Scan for the cell matching the given text and deliver its (x, y) coordinate at center. 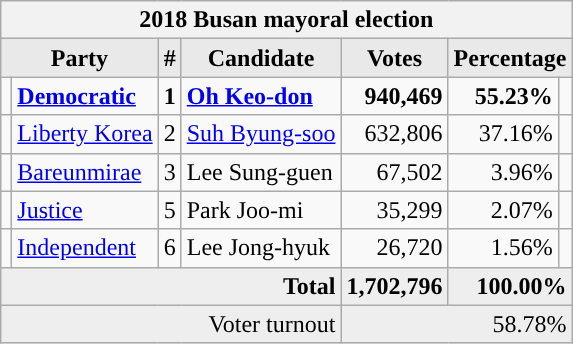
3 (170, 172)
5 (170, 210)
26,720 (394, 248)
Votes (394, 58)
Oh Keo-don (261, 96)
37.16% (503, 134)
58.78% (456, 324)
Democratic (85, 96)
Suh Byung-soo (261, 134)
1,702,796 (394, 286)
Party (80, 58)
632,806 (394, 134)
Percentage (510, 58)
Voter turnout (171, 324)
Park Joo-mi (261, 210)
# (170, 58)
Lee Jong-hyuk (261, 248)
Lee Sung-guen (261, 172)
2 (170, 134)
2018 Busan mayoral election (286, 20)
Liberty Korea (85, 134)
Bareunmirae (85, 172)
Justice (85, 210)
100.00% (510, 286)
67,502 (394, 172)
55.23% (503, 96)
Independent (85, 248)
1.56% (503, 248)
2.07% (503, 210)
940,469 (394, 96)
Candidate (261, 58)
1 (170, 96)
3.96% (503, 172)
35,299 (394, 210)
Total (171, 286)
6 (170, 248)
